Return (x, y) of the center of cell containing provided text 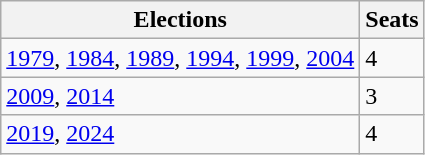
2009, 2014 (180, 96)
1979, 1984, 1989, 1994, 1999, 2004 (180, 58)
2019, 2024 (180, 134)
3 (392, 96)
Elections (180, 20)
Seats (392, 20)
